Extract the [X, Y] coordinate from the center of the cell holding the provided text.  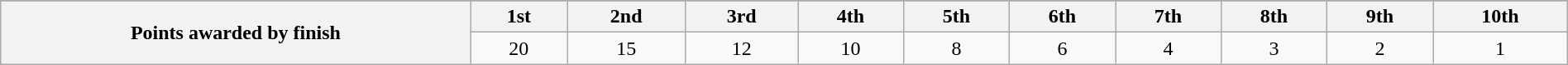
6 [1063, 48]
6th [1063, 17]
10 [851, 48]
5th [957, 17]
8 [957, 48]
1 [1500, 48]
12 [742, 48]
1st [519, 17]
15 [627, 48]
9th [1380, 17]
8th [1274, 17]
3rd [742, 17]
4th [851, 17]
7th [1169, 17]
20 [519, 48]
10th [1500, 17]
3 [1274, 48]
2nd [627, 17]
2 [1380, 48]
Points awarded by finish [236, 32]
4 [1169, 48]
